Pinpoint the cell where the given text exists, returning its (X, Y) midpoint coordinate. 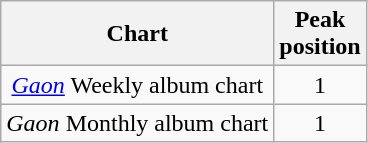
Gaon Monthly album chart (138, 123)
Chart (138, 34)
Gaon Weekly album chart (138, 85)
Peakposition (320, 34)
